Identify which cell holds the provided text, then report its [X, Y] central coordinate. 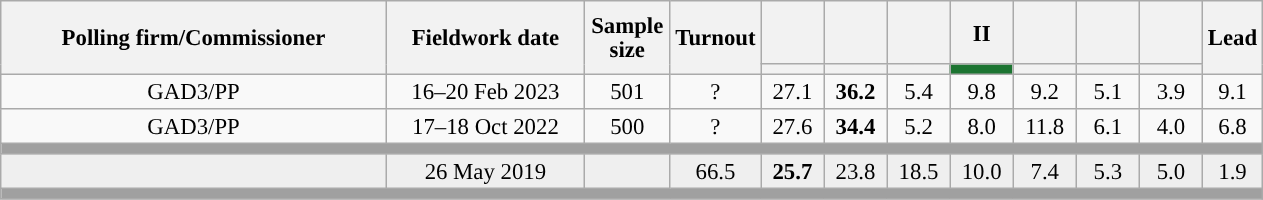
7.4 [1044, 172]
II [982, 32]
17–18 Oct 2022 [485, 126]
501 [627, 92]
3.9 [1170, 92]
34.4 [856, 126]
5.2 [918, 126]
23.8 [856, 172]
5.3 [1108, 172]
27.1 [792, 92]
5.0 [1170, 172]
Lead [1232, 38]
5.1 [1108, 92]
Fieldwork date [485, 38]
25.7 [792, 172]
16–20 Feb 2023 [485, 92]
66.5 [716, 172]
5.4 [918, 92]
6.1 [1108, 126]
26 May 2019 [485, 172]
Polling firm/Commissioner [194, 38]
9.2 [1044, 92]
8.0 [982, 126]
27.6 [792, 126]
9.8 [982, 92]
6.8 [1232, 126]
4.0 [1170, 126]
18.5 [918, 172]
Sample size [627, 38]
11.8 [1044, 126]
36.2 [856, 92]
1.9 [1232, 172]
500 [627, 126]
9.1 [1232, 92]
Turnout [716, 38]
10.0 [982, 172]
